Output the (X, Y) coordinate of the center of the cell containing the given text.  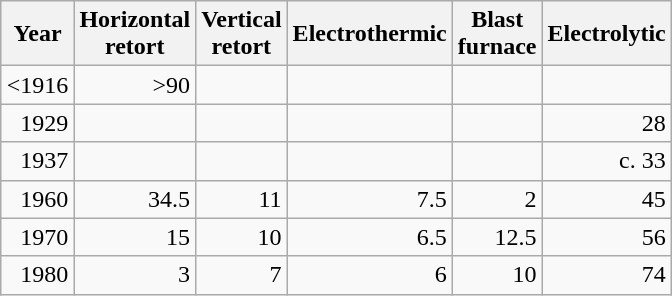
Horizontalretort (135, 34)
45 (606, 199)
11 (242, 199)
3 (135, 275)
Verticalretort (242, 34)
34.5 (135, 199)
6.5 (370, 237)
56 (606, 237)
Electrothermic (370, 34)
74 (606, 275)
c. 33 (606, 161)
6 (370, 275)
15 (135, 237)
28 (606, 123)
>90 (135, 85)
1970 (38, 237)
1980 (38, 275)
1960 (38, 199)
<1916 (38, 85)
7 (242, 275)
Blastfurnace (497, 34)
1937 (38, 161)
12.5 (497, 237)
1929 (38, 123)
7.5 (370, 199)
Year (38, 34)
2 (497, 199)
Electrolytic (606, 34)
